Identify which cell holds the provided text, then report its [X, Y] central coordinate. 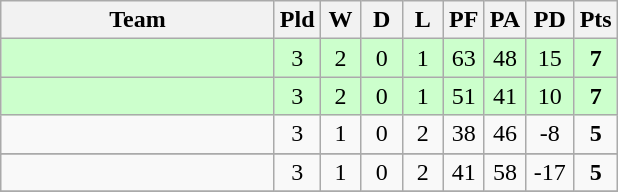
51 [464, 96]
-8 [550, 134]
46 [504, 134]
Pld [297, 20]
58 [504, 172]
PA [504, 20]
Pts [596, 20]
38 [464, 134]
L [422, 20]
10 [550, 96]
48 [504, 58]
D [382, 20]
PF [464, 20]
-17 [550, 172]
63 [464, 58]
15 [550, 58]
Team [138, 20]
PD [550, 20]
W [340, 20]
